Output the (x, y) coordinate of the center of the cell containing the given text.  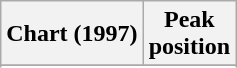
Chart (1997) (72, 34)
Peakposition (189, 34)
